Determine the [x, y] coordinate at the center of the cell enclosing the given text.  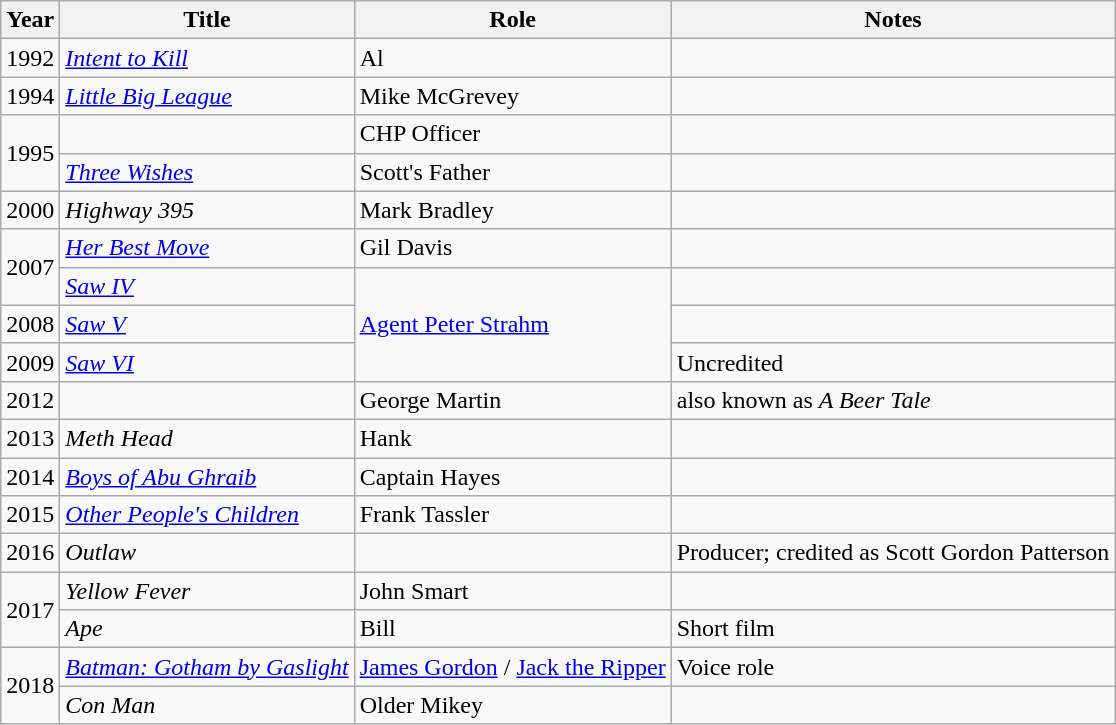
Voice role [893, 667]
2008 [30, 324]
Meth Head [207, 438]
Frank Tassler [512, 515]
Three Wishes [207, 172]
2007 [30, 267]
George Martin [512, 400]
Ape [207, 629]
Saw IV [207, 286]
2013 [30, 438]
Little Big League [207, 96]
Hank [512, 438]
Mark Bradley [512, 210]
Scott's Father [512, 172]
Al [512, 58]
Outlaw [207, 553]
Uncredited [893, 362]
2012 [30, 400]
2009 [30, 362]
Producer; credited as Scott Gordon Patterson [893, 553]
Short film [893, 629]
Con Man [207, 705]
Captain Hayes [512, 477]
Notes [893, 20]
2017 [30, 610]
2015 [30, 515]
John Smart [512, 591]
2014 [30, 477]
2000 [30, 210]
2016 [30, 553]
Year [30, 20]
Title [207, 20]
also known as A Beer Tale [893, 400]
Mike McGrevey [512, 96]
1995 [30, 153]
Batman: Gotham by Gaslight [207, 667]
James Gordon / Jack the Ripper [512, 667]
Agent Peter Strahm [512, 324]
Role [512, 20]
Other People's Children [207, 515]
2018 [30, 686]
Her Best Move [207, 248]
Saw V [207, 324]
Boys of Abu Ghraib [207, 477]
Saw VI [207, 362]
1994 [30, 96]
Bill [512, 629]
Older Mikey [512, 705]
Intent to Kill [207, 58]
Highway 395 [207, 210]
Yellow Fever [207, 591]
CHP Officer [512, 134]
1992 [30, 58]
Gil Davis [512, 248]
